Capture the cell that displays the provided text and extract its (x, y) central coordinate. 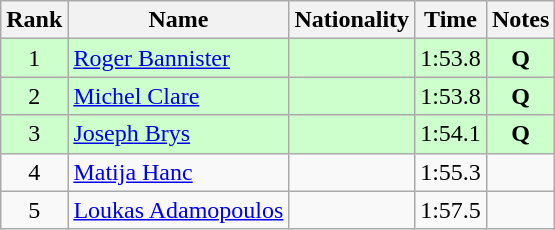
Time (451, 20)
4 (34, 172)
Nationality (352, 20)
Roger Bannister (178, 58)
5 (34, 210)
1:57.5 (451, 210)
Matija Hanc (178, 172)
3 (34, 134)
1:55.3 (451, 172)
Notes (520, 20)
Loukas Adamopoulos (178, 210)
Joseph Brys (178, 134)
1 (34, 58)
Michel Clare (178, 96)
Name (178, 20)
1:54.1 (451, 134)
Rank (34, 20)
2 (34, 96)
